Search for the cell housing the specified text and yield its [x, y] center coordinate. 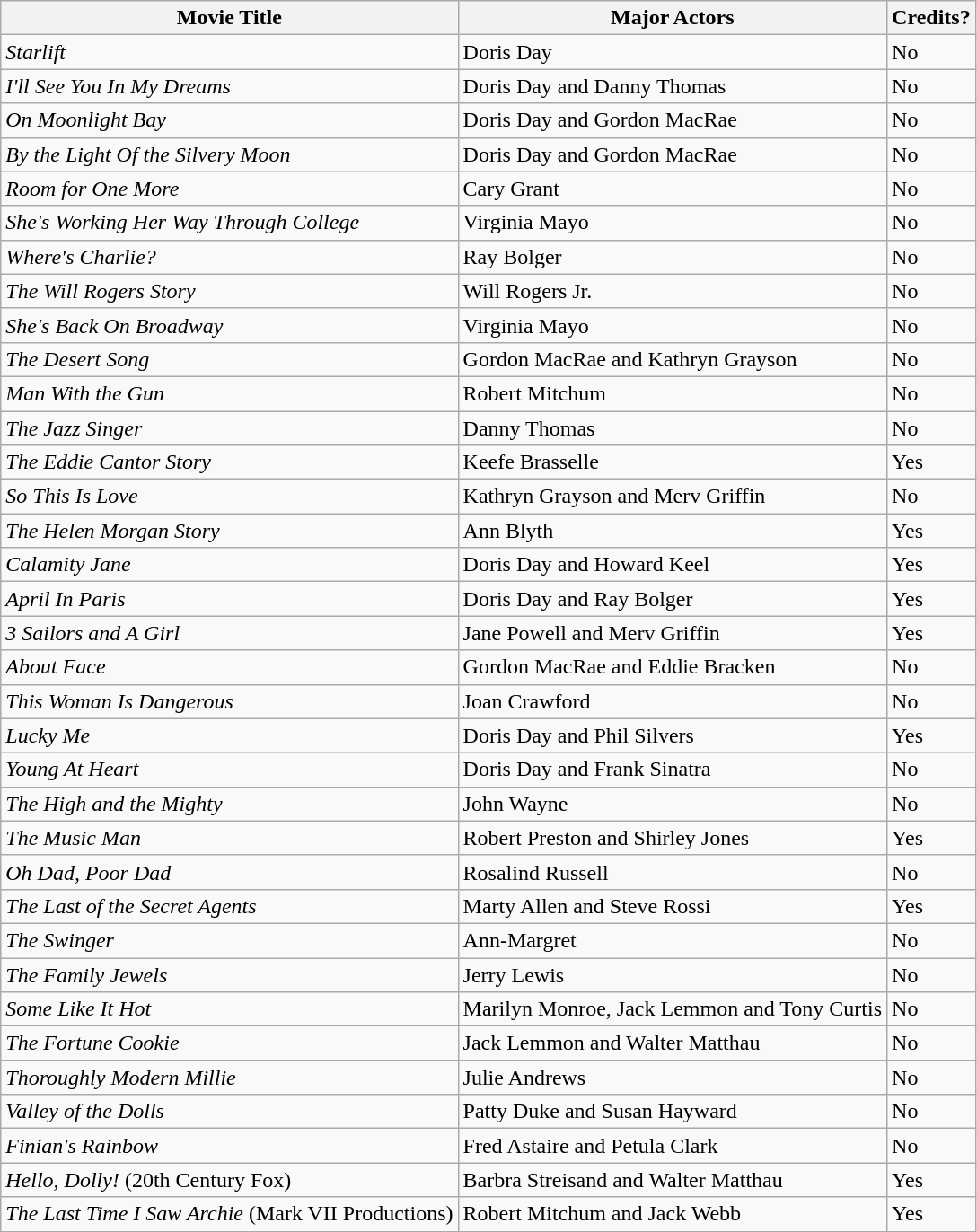
Ann Blyth [673, 531]
Doris Day and Howard Keel [673, 565]
Gordon MacRae and Kathryn Grayson [673, 359]
Marilyn Monroe, Jack Lemmon and Tony Curtis [673, 1009]
Thoroughly Modern Millie [230, 1078]
Starlift [230, 52]
Marty Allen and Steve Rossi [673, 906]
The Desert Song [230, 359]
Movie Title [230, 18]
Keefe Brasselle [673, 462]
April In Paris [230, 599]
Gordon MacRae and Eddie Bracken [673, 667]
Doris Day [673, 52]
Barbra Streisand and Walter Matthau [673, 1180]
Cary Grant [673, 189]
Will Rogers Jr. [673, 291]
Jerry Lewis [673, 974]
Doris Day and Ray Bolger [673, 599]
The Will Rogers Story [230, 291]
Danny Thomas [673, 428]
This Woman Is Dangerous [230, 701]
Doris Day and Phil Silvers [673, 735]
The Last Time I Saw Archie (Mark VII Productions) [230, 1214]
Room for One More [230, 189]
About Face [230, 667]
The Last of the Secret Agents [230, 906]
The Eddie Cantor Story [230, 462]
Oh Dad, Poor Dad [230, 872]
The Swinger [230, 940]
3 Sailors and A Girl [230, 633]
By the Light Of the Silvery Moon [230, 154]
Lucky Me [230, 735]
Patty Duke and Susan Hayward [673, 1112]
Young At Heart [230, 770]
On Moonlight Bay [230, 120]
Fred Astaire and Petula Clark [673, 1146]
Kathryn Grayson and Merv Griffin [673, 497]
She's Working Her Way Through College [230, 223]
Ann-Margret [673, 940]
The Jazz Singer [230, 428]
The High and the Mighty [230, 804]
Doris Day and Frank Sinatra [673, 770]
Some Like It Hot [230, 1009]
Valley of the Dolls [230, 1112]
Major Actors [673, 18]
Jane Powell and Merv Griffin [673, 633]
Robert Mitchum [673, 393]
The Fortune Cookie [230, 1043]
Julie Andrews [673, 1078]
Man With the Gun [230, 393]
The Helen Morgan Story [230, 531]
Finian's Rainbow [230, 1146]
Jack Lemmon and Walter Matthau [673, 1043]
Robert Mitchum and Jack Webb [673, 1214]
She's Back On Broadway [230, 325]
I'll See You In My Dreams [230, 86]
Ray Bolger [673, 257]
Credits? [932, 18]
The Music Man [230, 838]
Doris Day and Danny Thomas [673, 86]
So This Is Love [230, 497]
Calamity Jane [230, 565]
John Wayne [673, 804]
Robert Preston and Shirley Jones [673, 838]
Where's Charlie? [230, 257]
Rosalind Russell [673, 872]
Joan Crawford [673, 701]
The Family Jewels [230, 974]
Hello, Dolly! (20th Century Fox) [230, 1180]
